Scan for the cell matching the given text and deliver its [x, y] coordinate at center. 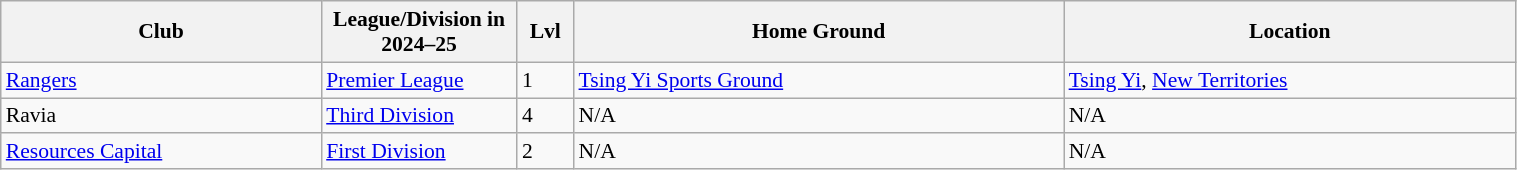
Third Division [419, 116]
Home Ground [819, 32]
4 [546, 116]
2 [546, 152]
Club [161, 32]
Resources Capital [161, 152]
1 [546, 80]
League/Division in 2024–25 [419, 32]
First Division [419, 152]
Premier League [419, 80]
Ravia [161, 116]
Location [1290, 32]
Rangers [161, 80]
Lvl [546, 32]
Tsing Yi, New Territories [1290, 80]
Tsing Yi Sports Ground [819, 80]
